Return the (X, Y) coordinate for the center point of the cell that contains the specified text.  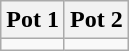
Pot 2 (96, 20)
Pot 1 (33, 20)
